Scan for the cell matching the given text and deliver its (X, Y) coordinate at center. 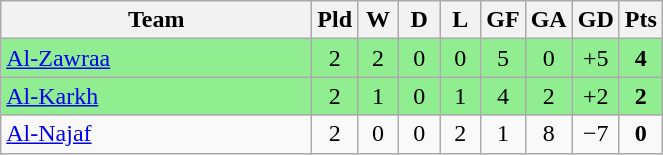
GD (596, 20)
Al-Karkh (156, 96)
GF (503, 20)
GA (548, 20)
+2 (596, 96)
5 (503, 58)
+5 (596, 58)
8 (548, 134)
D (420, 20)
Team (156, 20)
Al-Zawraa (156, 58)
Al-Najaf (156, 134)
Pld (335, 20)
−7 (596, 134)
Pts (640, 20)
W (378, 20)
L (460, 20)
